Capture the cell that displays the provided text and extract its (x, y) central coordinate. 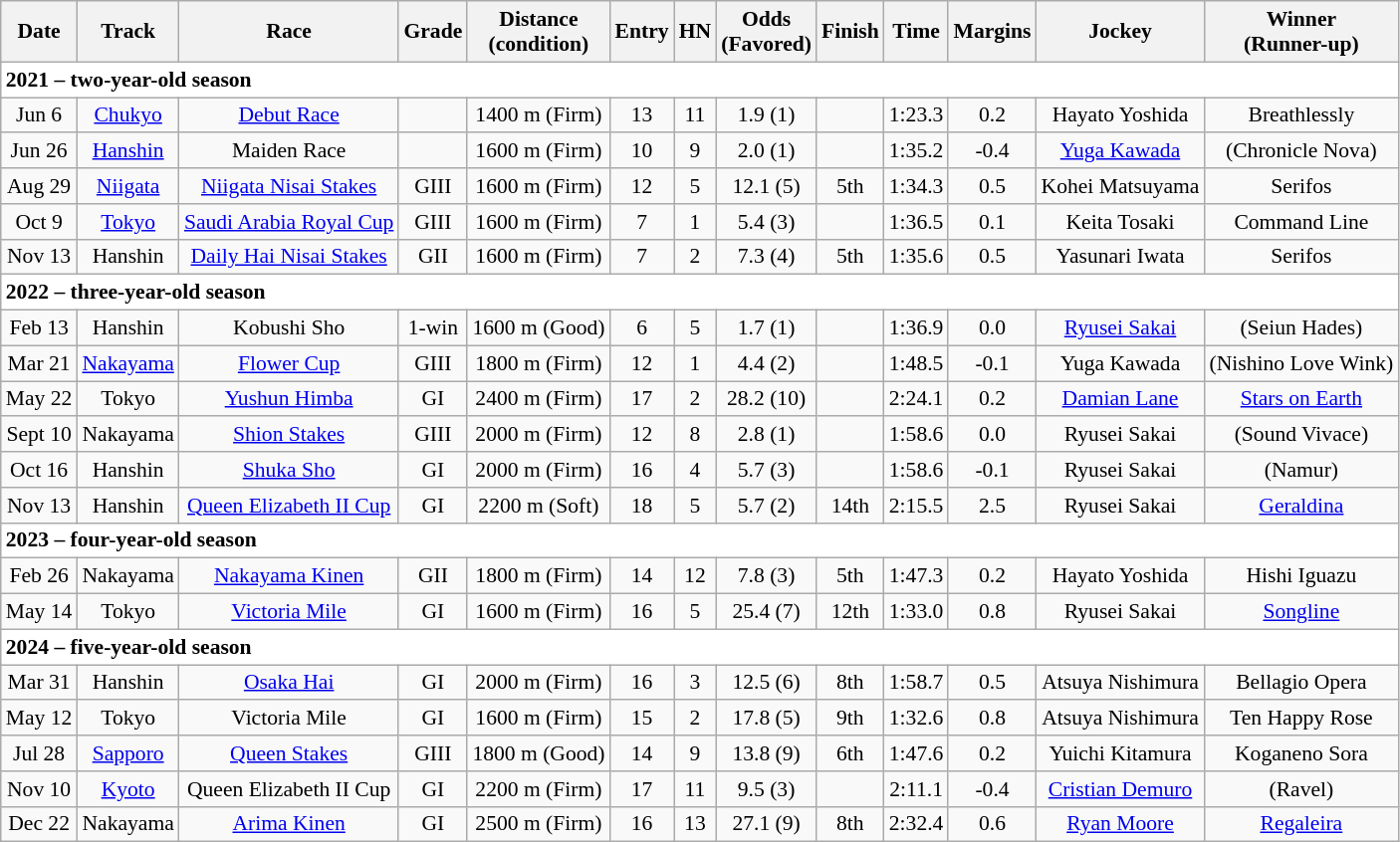
1:48.5 (916, 363)
Margins (992, 32)
(Nishino Love Wink) (1302, 363)
Yuichi Kitamura (1121, 753)
25.4 (7) (767, 612)
Feb 26 (40, 576)
2.5 (992, 506)
Nakayama Kinen (289, 576)
Cristian Demuro (1121, 789)
Kyoto (127, 789)
2021 – two-year-old season (699, 80)
HN (695, 32)
Kobushi Sho (289, 328)
1:47.6 (916, 753)
Race (289, 32)
May 12 (40, 719)
Grade (432, 32)
9.5 (3) (767, 789)
Mar 31 (40, 683)
1.7 (1) (767, 328)
Finish (850, 32)
18 (642, 506)
Nov 10 (40, 789)
Queen Stakes (289, 753)
Oct 9 (40, 222)
1-win (432, 328)
Niigata (127, 186)
1:34.3 (916, 186)
Aug 29 (40, 186)
Osaka Hai (289, 683)
10 (642, 151)
Niigata Nisai Stakes (289, 186)
1:47.3 (916, 576)
Yushun Himba (289, 399)
(Chronicle Nova) (1302, 151)
2:24.1 (916, 399)
7.3 (4) (767, 257)
Track (127, 32)
27.1 (9) (767, 824)
5.7 (2) (767, 506)
Winner(Runner-up) (1302, 32)
Geraldina (1302, 506)
Shion Stakes (289, 435)
Mar 21 (40, 363)
Chukyo (127, 115)
Arima Kinen (289, 824)
Jun 26 (40, 151)
5.7 (3) (767, 470)
1800 m (Good) (538, 753)
6 (642, 328)
Entry (642, 32)
Sapporo (127, 753)
Time (916, 32)
1.9 (1) (767, 115)
Feb 13 (40, 328)
1:33.0 (916, 612)
2:15.5 (916, 506)
2022 – three-year-old season (699, 293)
1400 m (Firm) (538, 115)
1:32.6 (916, 719)
2023 – four-year-old season (699, 540)
2400 m (Firm) (538, 399)
Daily Hai Nisai Stakes (289, 257)
2:11.1 (916, 789)
Dec 22 (40, 824)
Jun 6 (40, 115)
4.4 (2) (767, 363)
(Namur) (1302, 470)
2024 – five-year-old season (699, 647)
(Seiun Hades) (1302, 328)
Yasunari Iwata (1121, 257)
Koganeno Sora (1302, 753)
Damian Lane (1121, 399)
6th (850, 753)
12.1 (5) (767, 186)
1:58.7 (916, 683)
2.0 (1) (767, 151)
Stars on Earth (1302, 399)
1:23.3 (916, 115)
Jockey (1121, 32)
Jul 28 (40, 753)
Hishi Iguazu (1302, 576)
9th (850, 719)
8 (695, 435)
May 14 (40, 612)
0.1 (992, 222)
14th (850, 506)
Distance(condition) (538, 32)
Maiden Race (289, 151)
1600 m (Good) (538, 328)
Bellagio Opera (1302, 683)
Oct 16 (40, 470)
Keita Tosaki (1121, 222)
5.4 (3) (767, 222)
Command Line (1302, 222)
4 (695, 470)
Flower Cup (289, 363)
2500 m (Firm) (538, 824)
Debut Race (289, 115)
May 22 (40, 399)
13.8 (9) (767, 753)
15 (642, 719)
Sept 10 (40, 435)
Regaleira (1302, 824)
1:35.6 (916, 257)
1:35.2 (916, 151)
2:32.4 (916, 824)
12.5 (6) (767, 683)
Odds(Favored) (767, 32)
1:36.9 (916, 328)
Date (40, 32)
(Ravel) (1302, 789)
2.8 (1) (767, 435)
(Sound Vivace) (1302, 435)
0.6 (992, 824)
28.2 (10) (767, 399)
Saudi Arabia Royal Cup (289, 222)
3 (695, 683)
7.8 (3) (767, 576)
2200 m (Soft) (538, 506)
Ten Happy Rose (1302, 719)
Ryan Moore (1121, 824)
Kohei Matsuyama (1121, 186)
2200 m (Firm) (538, 789)
Shuka Sho (289, 470)
17.8 (5) (767, 719)
12th (850, 612)
Breathlessly (1302, 115)
1:36.5 (916, 222)
Songline (1302, 612)
